Pinpoint the cell where the given text exists, returning its (X, Y) midpoint coordinate. 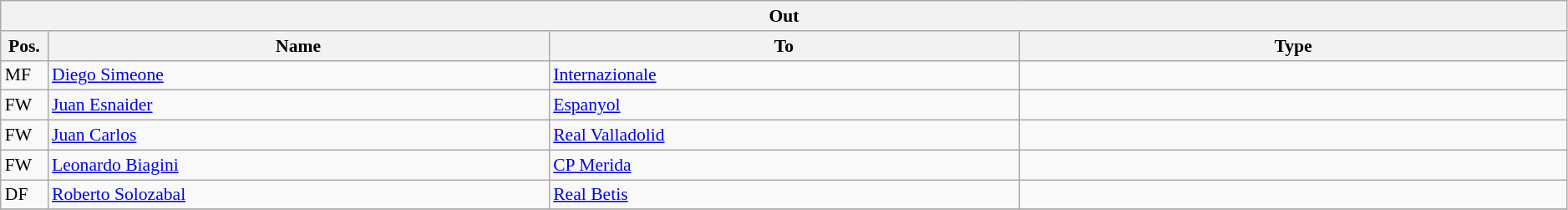
To (784, 46)
Juan Carlos (298, 136)
Diego Simeone (298, 75)
DF (24, 195)
Out (784, 16)
Pos. (24, 46)
Name (298, 46)
CP Merida (784, 165)
MF (24, 75)
Type (1293, 46)
Real Valladolid (784, 136)
Real Betis (784, 195)
Juan Esnaider (298, 105)
Roberto Solozabal (298, 195)
Leonardo Biagini (298, 165)
Internazionale (784, 75)
Espanyol (784, 105)
